Identify which cell holds the provided text, then report its [X, Y] central coordinate. 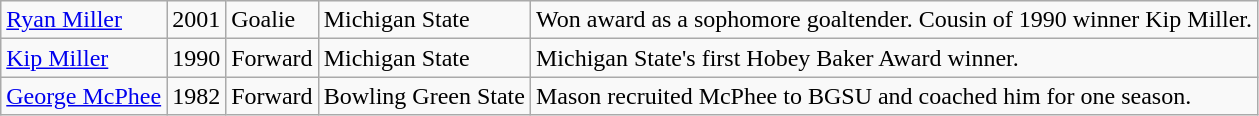
2001 [196, 20]
Won award as a sophomore goaltender. Cousin of 1990 winner Kip Miller. [894, 20]
Ryan Miller [84, 20]
1982 [196, 96]
Mason recruited McPhee to BGSU and coached him for one season. [894, 96]
1990 [196, 58]
Bowling Green State [424, 96]
Michigan State's first Hobey Baker Award winner. [894, 58]
Kip Miller [84, 58]
Goalie [272, 20]
George McPhee [84, 96]
